Pinpoint the cell where the given text exists, returning its (x, y) midpoint coordinate. 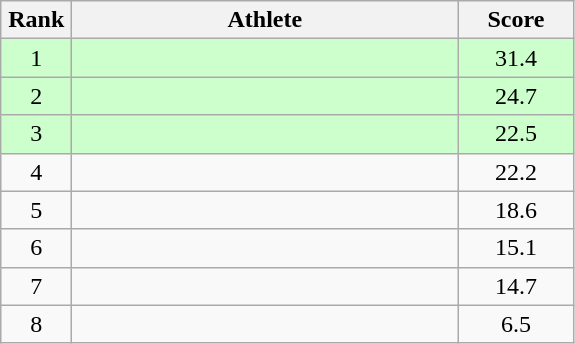
6.5 (516, 324)
7 (36, 286)
18.6 (516, 210)
Rank (36, 20)
14.7 (516, 286)
31.4 (516, 58)
22.5 (516, 134)
1 (36, 58)
6 (36, 248)
Athlete (265, 20)
8 (36, 324)
24.7 (516, 96)
3 (36, 134)
Score (516, 20)
2 (36, 96)
15.1 (516, 248)
22.2 (516, 172)
5 (36, 210)
4 (36, 172)
